Extract the (x, y) coordinate from the center of the cell holding the provided text.  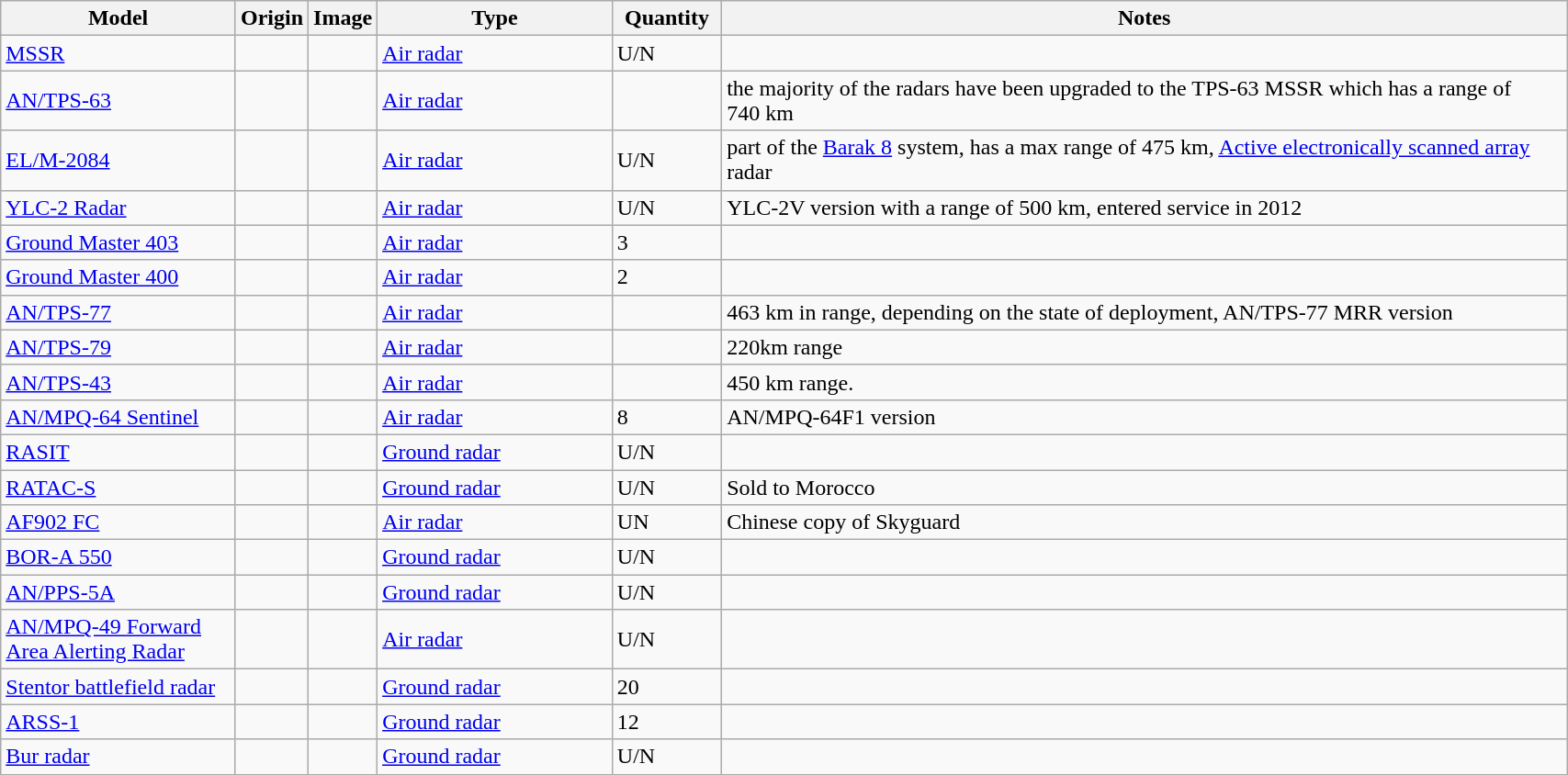
Quantity (667, 18)
AN/TPS-79 (118, 347)
Chinese copy of Skyguard (1145, 522)
Model (118, 18)
220km range (1145, 347)
ARSS-1 (118, 722)
Ground Master 400 (118, 277)
EL/M-2084 (118, 160)
Type (495, 18)
AN/TPS-43 (118, 382)
AN/TPS-77 (118, 312)
463 km in range, depending on the state of deployment, AN/TPS-77 MRR version (1145, 312)
RATAC-S (118, 488)
RASIT (118, 452)
UN (667, 522)
2 (667, 277)
8 (667, 417)
AN/TPS-63 (118, 101)
AF902 FC (118, 522)
the majority of the radars have been upgraded to the TPS-63 MSSR which has a range of 740 km (1145, 101)
BOR-A 550 (118, 557)
YLC-2V version with a range of 500 km, entered service in 2012 (1145, 208)
Notes (1145, 18)
AN/MPQ-64F1 version (1145, 417)
part of the Barak 8 system, has a max range of 475 km, Active electronically scanned array radar (1145, 160)
AN/MPQ-49 Forward Area Alerting Radar (118, 639)
Stentor battlefield radar (118, 687)
12 (667, 722)
MSSR (118, 53)
YLC-2 Radar (118, 208)
Image (344, 18)
AN/MPQ-64 Sentinel (118, 417)
20 (667, 687)
Origin (272, 18)
Bur radar (118, 757)
Sold to Morocco (1145, 488)
450 km range. (1145, 382)
Ground Master 403 (118, 242)
AN/PPS-5A (118, 592)
3 (667, 242)
